Provide the (x, y) coordinate of the cell's center where the given text is located.  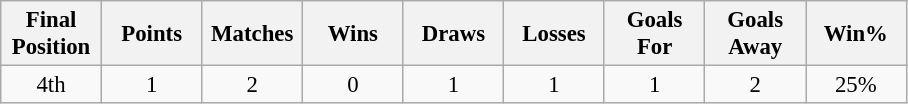
Goals Away (756, 34)
0 (354, 85)
Final Position (52, 34)
4th (52, 85)
Points (152, 34)
Goals For (654, 34)
Losses (554, 34)
Matches (252, 34)
Wins (354, 34)
25% (856, 85)
Draws (454, 34)
Win% (856, 34)
